Pinpoint the cell where the given text exists, returning its [X, Y] midpoint coordinate. 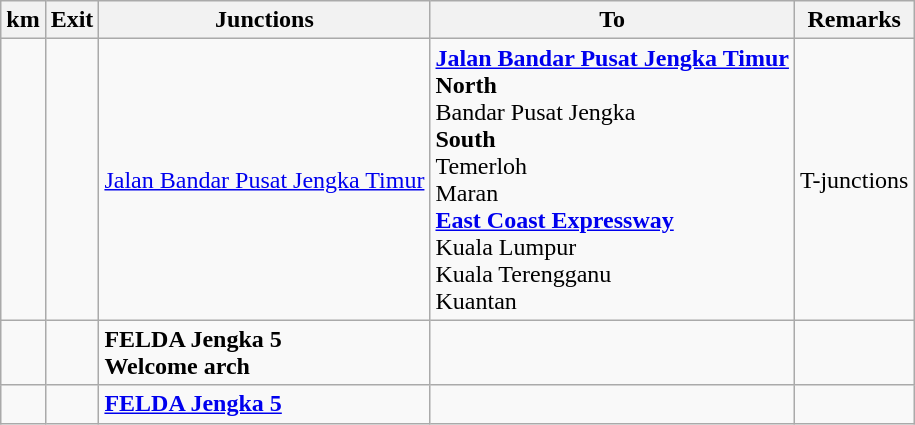
Jalan Bandar Pusat Jengka Timur [264, 180]
To [612, 20]
Jalan Bandar Pusat Jengka TimurNorthBandar Pusat JengkaSouthTemerlohMaran East Coast ExpresswayKuala LumpurKuala TerengganuKuantan [612, 180]
Junctions [264, 20]
Remarks [854, 20]
FELDA Jengka 5 [264, 404]
T-junctions [854, 180]
FELDA Jengka 5Welcome arch [264, 352]
Exit [72, 20]
km [23, 20]
